Determine the (x, y) coordinate at the center of the cell enclosing the given text.  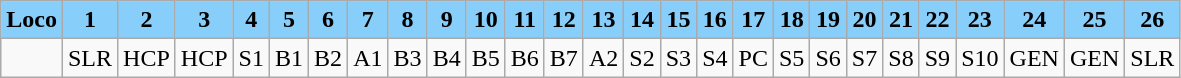
16 (715, 20)
15 (678, 20)
21 (901, 20)
10 (486, 20)
S5 (791, 58)
2 (147, 20)
13 (603, 20)
Loco (32, 20)
PC (753, 58)
20 (864, 20)
B2 (328, 58)
14 (642, 20)
S9 (937, 58)
B6 (524, 58)
B3 (408, 58)
S8 (901, 58)
25 (1094, 20)
4 (251, 20)
S10 (980, 58)
A1 (368, 58)
24 (1034, 20)
7 (368, 20)
B1 (288, 58)
18 (791, 20)
B4 (446, 58)
22 (937, 20)
12 (564, 20)
S4 (715, 58)
6 (328, 20)
S3 (678, 58)
S6 (828, 58)
B7 (564, 58)
23 (980, 20)
11 (524, 20)
9 (446, 20)
B5 (486, 58)
17 (753, 20)
S7 (864, 58)
3 (204, 20)
26 (1152, 20)
1 (90, 20)
19 (828, 20)
8 (408, 20)
A2 (603, 58)
S2 (642, 58)
5 (288, 20)
S1 (251, 58)
